Search for the cell housing the specified text and yield its [x, y] center coordinate. 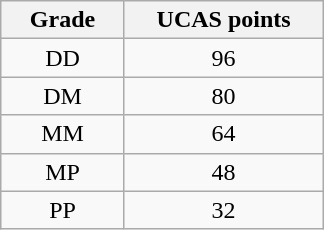
MM [63, 134]
Grade [63, 20]
80 [224, 96]
64 [224, 134]
MP [63, 172]
32 [224, 210]
DM [63, 96]
PP [63, 210]
96 [224, 58]
48 [224, 172]
UCAS points [224, 20]
DD [63, 58]
